Return the (X, Y) coordinate for the center point of the cell that contains the specified text.  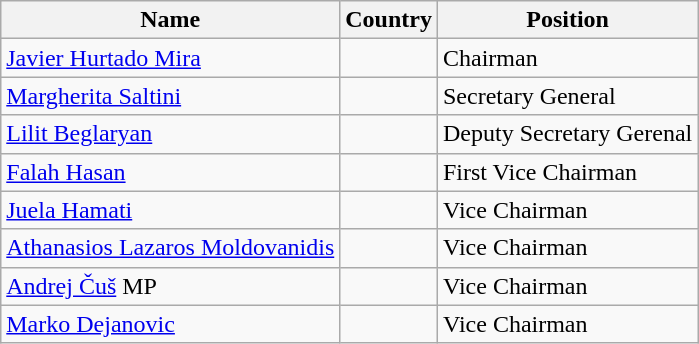
Juela Hamati (170, 210)
Andrej Čuš MP (170, 286)
Javier Hurtado Mira (170, 58)
Margherita Saltini (170, 96)
Secretary General (567, 96)
Country (389, 20)
Lilit Beglaryan (170, 134)
Name (170, 20)
Athanasios Lazaros Moldovanidis (170, 248)
Falah Hasan (170, 172)
Marko Dejanovic (170, 324)
Chairman (567, 58)
Position (567, 20)
First Vice Chairman (567, 172)
Deputy Secretary Gerenal (567, 134)
